Provide the [X, Y] coordinate of the cell's center where the given text is located.  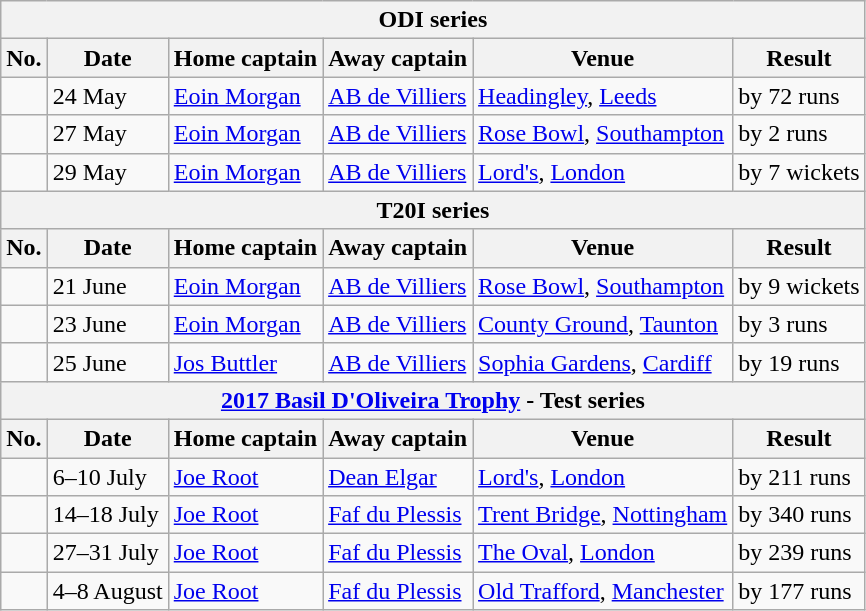
Sophia Gardens, Cardiff [603, 362]
County Ground, Taunton [603, 324]
4–8 August [108, 591]
Jos Buttler [245, 362]
The Oval, London [603, 553]
T20I series [433, 210]
by 9 wickets [799, 286]
21 June [108, 286]
27 May [108, 134]
ODI series [433, 20]
27–31 July [108, 553]
29 May [108, 172]
25 June [108, 362]
by 177 runs [799, 591]
14–18 July [108, 515]
by 239 runs [799, 553]
Trent Bridge, Nottingham [603, 515]
by 19 runs [799, 362]
Old Trafford, Manchester [603, 591]
by 3 runs [799, 324]
by 7 wickets [799, 172]
by 340 runs [799, 515]
by 211 runs [799, 477]
by 72 runs [799, 96]
6–10 July [108, 477]
by 2 runs [799, 134]
2017 Basil D'Oliveira Trophy - Test series [433, 400]
Headingley, Leeds [603, 96]
24 May [108, 96]
23 June [108, 324]
Dean Elgar [398, 477]
